Determine the [x, y] coordinate at the center of the cell enclosing the given text.  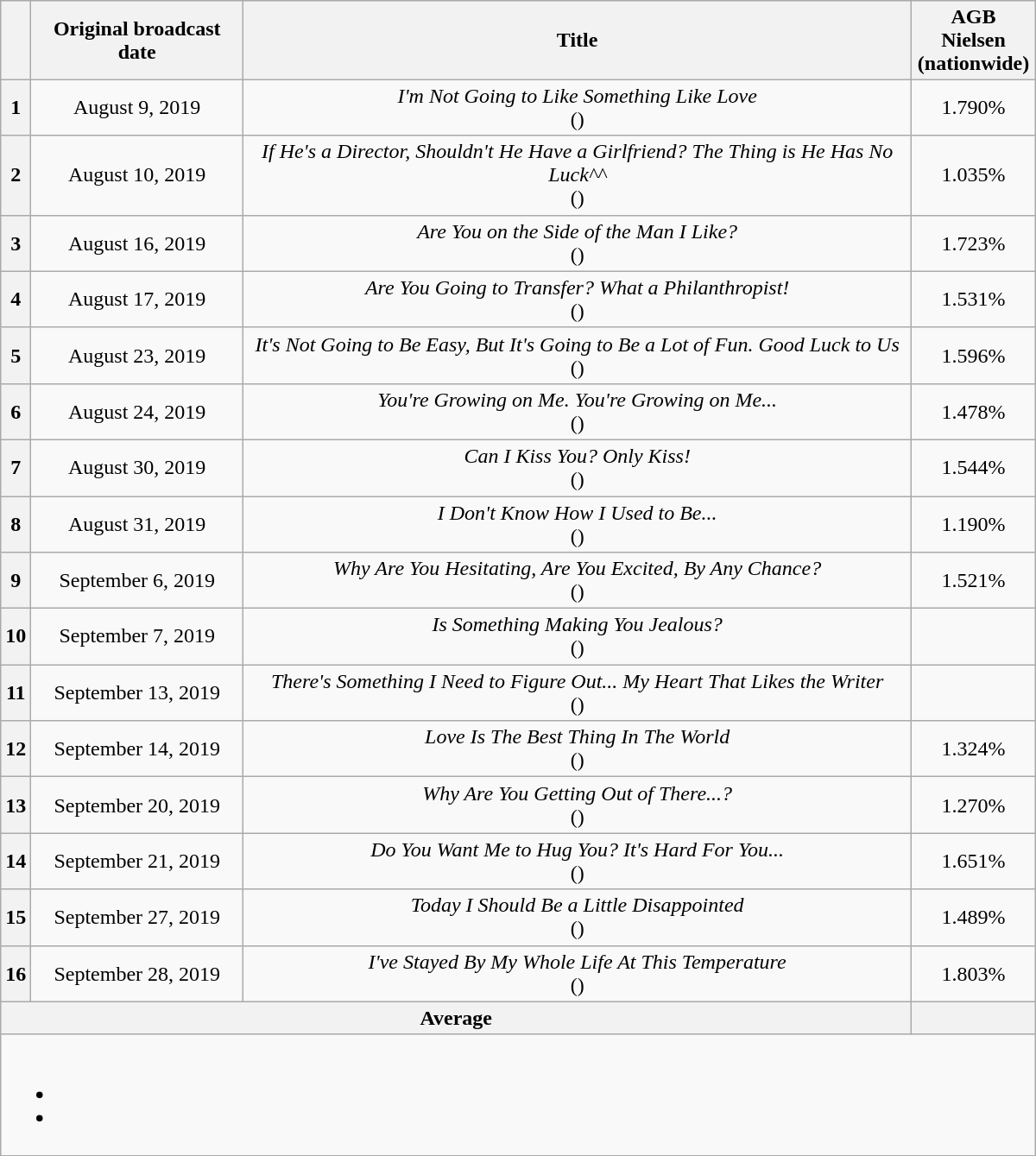
Why Are You Getting Out of There...?() [578, 805]
If He's a Director, Shouldn't He Have a Girlfriend? The Thing is He Has No Luck^^() [578, 175]
September 13, 2019 [137, 692]
4 [16, 299]
Why Are You Hesitating, Are You Excited, By Any Chance?() [578, 580]
August 16, 2019 [137, 243]
1 [16, 107]
10 [16, 637]
6 [16, 411]
1.651% [974, 862]
Is Something Making You Jealous?() [578, 637]
AGB Nielsen(nationwide) [974, 40]
11 [16, 692]
September 14, 2019 [137, 749]
September 7, 2019 [137, 637]
1.531% [974, 299]
Love Is The Best Thing In The World() [578, 749]
12 [16, 749]
5 [16, 356]
1.035% [974, 175]
16 [16, 974]
Can I Kiss You? Only Kiss!() [578, 468]
Today I Should Be a Little Disappointed() [578, 917]
1.790% [974, 107]
Original broadcast date [137, 40]
August 30, 2019 [137, 468]
Are You Going to Transfer? What a Philanthropist!() [578, 299]
August 31, 2019 [137, 523]
1.324% [974, 749]
August 10, 2019 [137, 175]
1.270% [974, 805]
Average [456, 1018]
9 [16, 580]
1.544% [974, 468]
1.478% [974, 411]
It's Not Going to Be Easy, But It's Going to Be a Lot of Fun. Good Luck to Us() [578, 356]
August 9, 2019 [137, 107]
1.803% [974, 974]
September 21, 2019 [137, 862]
August 24, 2019 [137, 411]
I'm Not Going to Like Something Like Love() [578, 107]
You're Growing on Me. You're Growing on Me...() [578, 411]
1.723% [974, 243]
15 [16, 917]
September 20, 2019 [137, 805]
I've Stayed By My Whole Life At This Temperature() [578, 974]
2 [16, 175]
7 [16, 468]
1.521% [974, 580]
September 27, 2019 [137, 917]
1.190% [974, 523]
I Don't Know How I Used to Be...() [578, 523]
Title [578, 40]
August 17, 2019 [137, 299]
September 6, 2019 [137, 580]
September 28, 2019 [137, 974]
1.489% [974, 917]
8 [16, 523]
Are You on the Side of the Man I Like?() [578, 243]
August 23, 2019 [137, 356]
14 [16, 862]
3 [16, 243]
13 [16, 805]
Do You Want Me to Hug You? It's Hard For You...() [578, 862]
There's Something I Need to Figure Out... My Heart That Likes the Writer() [578, 692]
1.596% [974, 356]
